Identify which cell holds the provided text, then report its (X, Y) central coordinate. 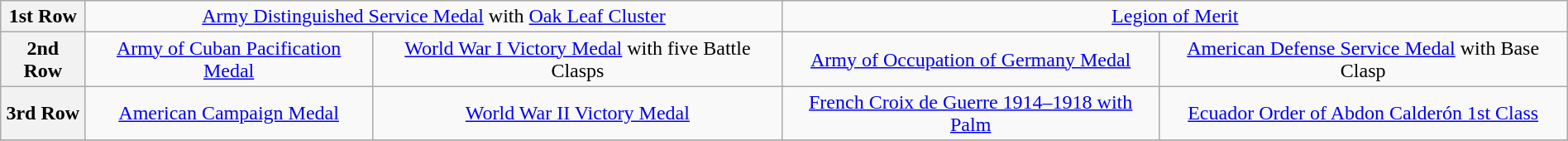
World War I Victory Medal with five Battle Clasps (577, 60)
American Campaign Medal (229, 113)
Legion of Merit (1174, 17)
Army of Occupation of Germany Medal (971, 60)
American Defense Service Medal with Base Clasp (1363, 60)
World War II Victory Medal (577, 113)
3rd Row (43, 113)
Army of Cuban Pacification Medal (229, 60)
1st Row (43, 17)
Ecuador Order of Abdon Calderón 1st Class (1363, 113)
French Croix de Guerre 1914–1918 with Palm (971, 113)
2nd Row (43, 60)
Army Distinguished Service Medal with Oak Leaf Cluster (434, 17)
